Detect which cell encompasses the target text, then output its (x, y) center coordinate. 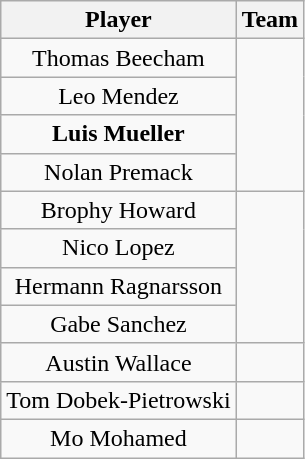
Gabe Sanchez (118, 324)
Player (118, 20)
Brophy Howard (118, 210)
Nolan Premack (118, 172)
Leo Mendez (118, 96)
Nico Lopez (118, 248)
Team (270, 20)
Hermann Ragnarsson (118, 286)
Thomas Beecham (118, 58)
Tom Dobek-Pietrowski (118, 400)
Austin Wallace (118, 362)
Mo Mohamed (118, 438)
Luis Mueller (118, 134)
